Locate the cell with the specified text and output its [x, y] center coordinate. 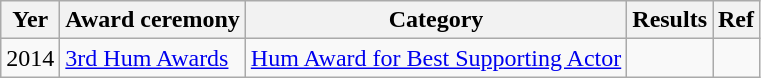
Hum Award for Best Supporting Actor [436, 58]
Yer [30, 20]
Ref [736, 20]
Category [436, 20]
Results [670, 20]
2014 [30, 58]
Award ceremony [152, 20]
3rd Hum Awards [152, 58]
